Return the [x, y] coordinate for the center point of the cell that contains the specified text.  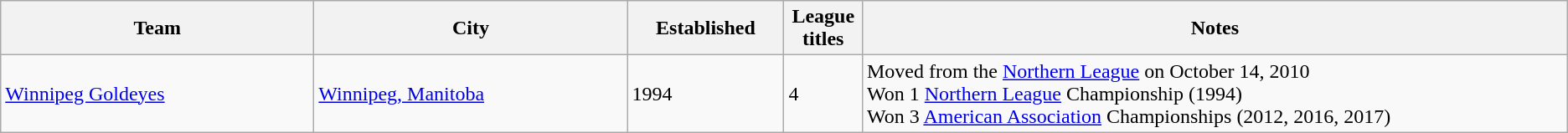
League titles [823, 28]
Notes [1215, 28]
Winnipeg, Manitoba [471, 94]
City [471, 28]
Team [157, 28]
1994 [705, 94]
Winnipeg Goldeyes [157, 94]
4 [823, 94]
Established [705, 28]
